Determine the (x, y) coordinate at the center of the cell enclosing the given text.  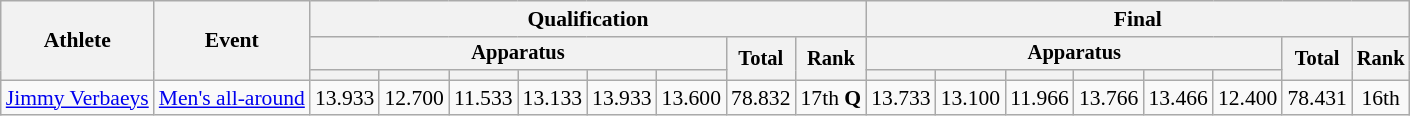
13.466 (1178, 98)
13.100 (970, 98)
12.400 (1248, 98)
78.431 (1316, 98)
Final (1138, 19)
11.966 (1040, 98)
Athlete (78, 40)
Jimmy Verbaeys (78, 98)
13.733 (900, 98)
Event (232, 40)
Men's all-around (232, 98)
13.133 (552, 98)
12.700 (414, 98)
13.766 (1108, 98)
11.533 (484, 98)
13.600 (692, 98)
Qualification (588, 19)
78.832 (760, 98)
17th Q (832, 98)
16th (1381, 98)
